Output the [X, Y] coordinate of the center of the cell containing the given text.  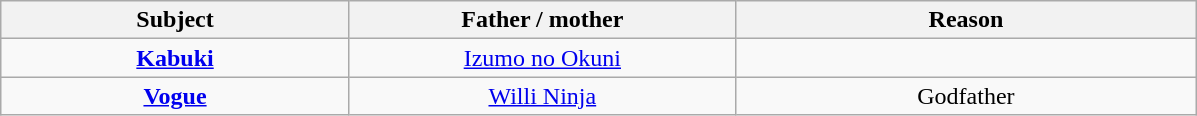
Godfather [966, 96]
Vogue [176, 96]
Willi Ninja [542, 96]
Subject [176, 20]
Kabuki [176, 58]
Father / mother [542, 20]
Reason [966, 20]
Izumo no Okuni [542, 58]
